Extract the (X, Y) coordinate from the center of the cell holding the provided text.  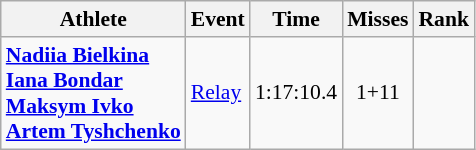
Relay (218, 93)
Misses (378, 19)
1+11 (378, 93)
1:17:10.4 (296, 93)
Rank (444, 19)
Event (218, 19)
Athlete (94, 19)
Time (296, 19)
Nadiia BielkinaIana BondarMaksym IvkoArtem Tyshchenko (94, 93)
